Locate the cell with the specified text and output its [X, Y] center coordinate. 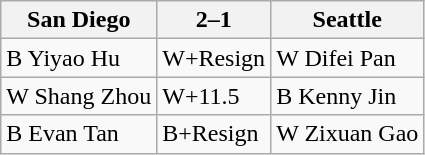
W Zixuan Gao [348, 134]
W+Resign [214, 58]
B Kenny Jin [348, 96]
San Diego [79, 20]
B+Resign [214, 134]
B Evan Tan [79, 134]
W Shang Zhou [79, 96]
B Yiyao Hu [79, 58]
W+11.5 [214, 96]
W Difei Pan [348, 58]
2–1 [214, 20]
Seattle [348, 20]
